Scan for the cell matching the given text and deliver its [X, Y] coordinate at center. 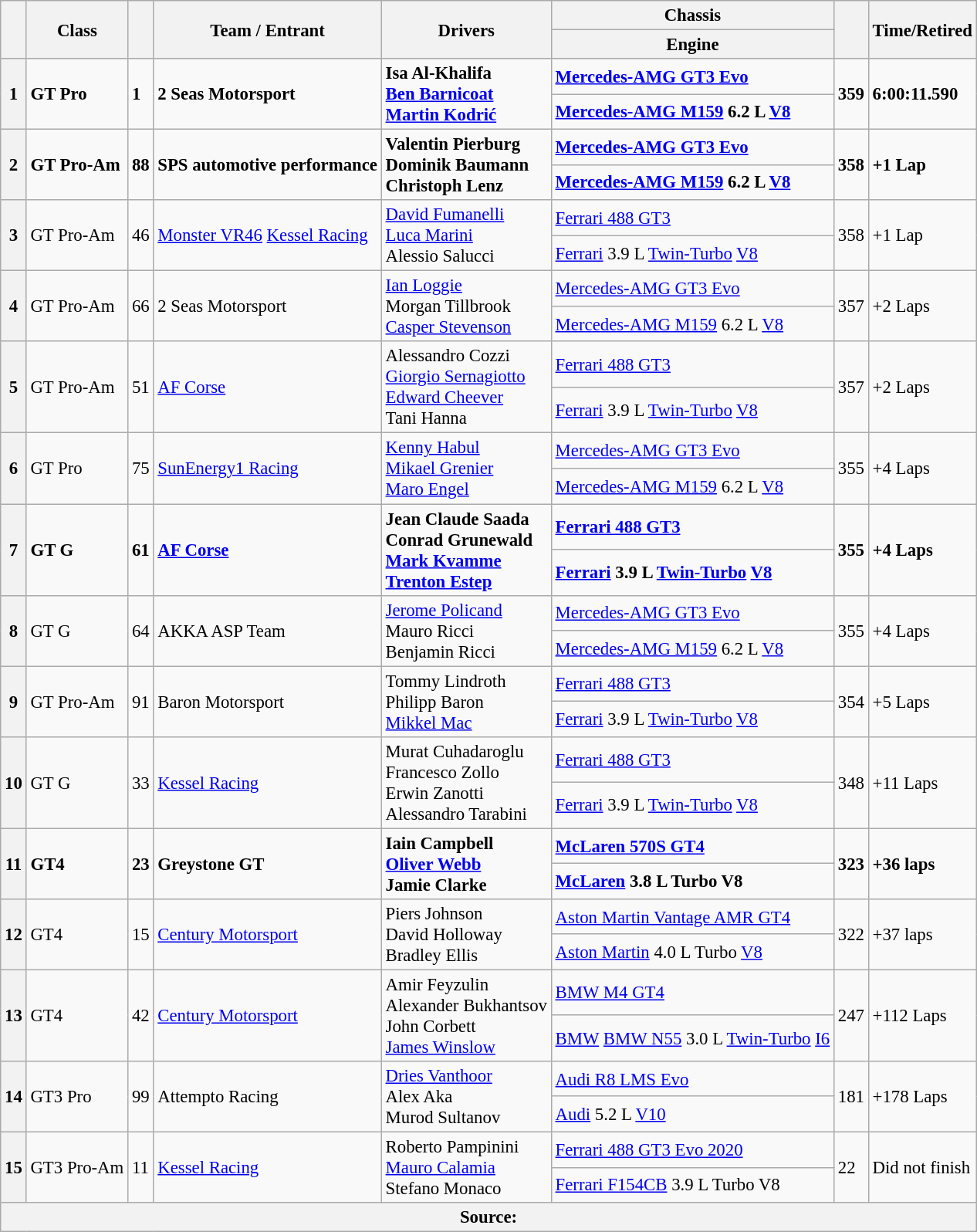
5 [14, 388]
+5 Laps [922, 702]
66 [140, 306]
Valentin Pierburg Dominik Baumann Christoph Lenz [466, 165]
Ferrari 488 GT3 Evo 2020 [692, 1149]
BMW BMW N55 3.0 L Twin-Turbo I6 [692, 1039]
10 [14, 783]
247 [850, 1016]
3 [14, 235]
Aston Martin 4.0 L Turbo V8 [692, 952]
4 [14, 306]
Roberto Pampinini Mauro Calamia Stefano Monaco [466, 1167]
Attempto Racing [267, 1097]
Chassis [692, 15]
322 [850, 935]
7 [14, 550]
Did not finish [922, 1167]
Ferrari F154CB 3.9 L Turbo V8 [692, 1185]
Alessandro Cozzi Giorgio Sernagiotto Edward Cheever Tani Hanna [466, 388]
+36 laps [922, 864]
99 [140, 1097]
Murat Cuhadaroglu Francesco Zollo Erwin Zanotti Alessandro Tarabini [466, 783]
22 [850, 1167]
+112 Laps [922, 1016]
SunEnergy1 Racing [267, 469]
75 [140, 469]
Tommy Lindroth Philipp Baron Mikkel Mac [466, 702]
14 [14, 1097]
GT3 Pro [77, 1097]
Aston Martin Vantage AMR GT4 [692, 917]
Greystone GT [267, 864]
42 [140, 1016]
Class [77, 29]
+11 Laps [922, 783]
Iain Campbell Oliver Webb Jamie Clarke [466, 864]
AKKA ASP Team [267, 631]
Monster VR46 Kessel Racing [267, 235]
Source: [489, 1217]
Baron Motorsport [267, 702]
323 [850, 864]
88 [140, 165]
Drivers [466, 29]
12 [14, 935]
+178 Laps [922, 1097]
GT3 Pro-Am [77, 1167]
Ian Loggie Morgan Tillbrook Casper Stevenson [466, 306]
64 [140, 631]
33 [140, 783]
9 [14, 702]
Isa Al-Khalifa Ben Barnicoat Martin Kodrić [466, 94]
Audi R8 LMS Evo [692, 1079]
91 [140, 702]
6 [14, 469]
Piers Johnson David Holloway Bradley Ellis [466, 935]
BMW M4 GT4 [692, 993]
McLaren 3.8 L Turbo V8 [692, 882]
Amir Feyzulin Alexander Bukhantsov John Corbett James Winslow [466, 1016]
Engine [692, 45]
Team / Entrant [267, 29]
23 [140, 864]
61 [140, 550]
13 [14, 1016]
Time/Retired [922, 29]
David Fumanelli Luca Marini Alessio Salucci [466, 235]
354 [850, 702]
359 [850, 94]
181 [850, 1097]
SPS automotive performance [267, 165]
8 [14, 631]
Jerome Policand Mauro Ricci Benjamin Ricci [466, 631]
McLaren 570S GT4 [692, 846]
Kenny Habul Mikael Grenier Maro Engel [466, 469]
6:00:11.590 [922, 94]
46 [140, 235]
+37 laps [922, 935]
Dries Vanthoor Alex Aka Murod Sultanov [466, 1097]
Audi 5.2 L V10 [692, 1115]
2 [14, 165]
51 [140, 388]
Jean Claude Saada Conrad Grunewald Mark Kvamme Trenton Estep [466, 550]
348 [850, 783]
